Detect which cell encompasses the target text, then output its (X, Y) center coordinate. 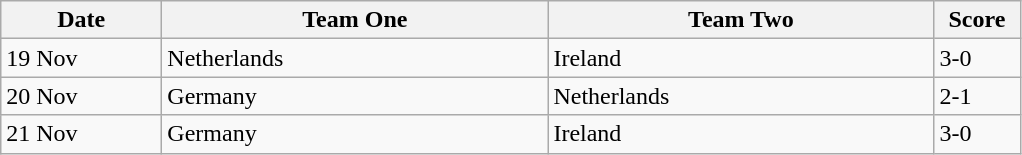
21 Nov (82, 134)
19 Nov (82, 58)
Team Two (741, 20)
20 Nov (82, 96)
Team One (355, 20)
2-1 (977, 96)
Score (977, 20)
Date (82, 20)
